Capture the cell that displays the provided text and extract its [x, y] central coordinate. 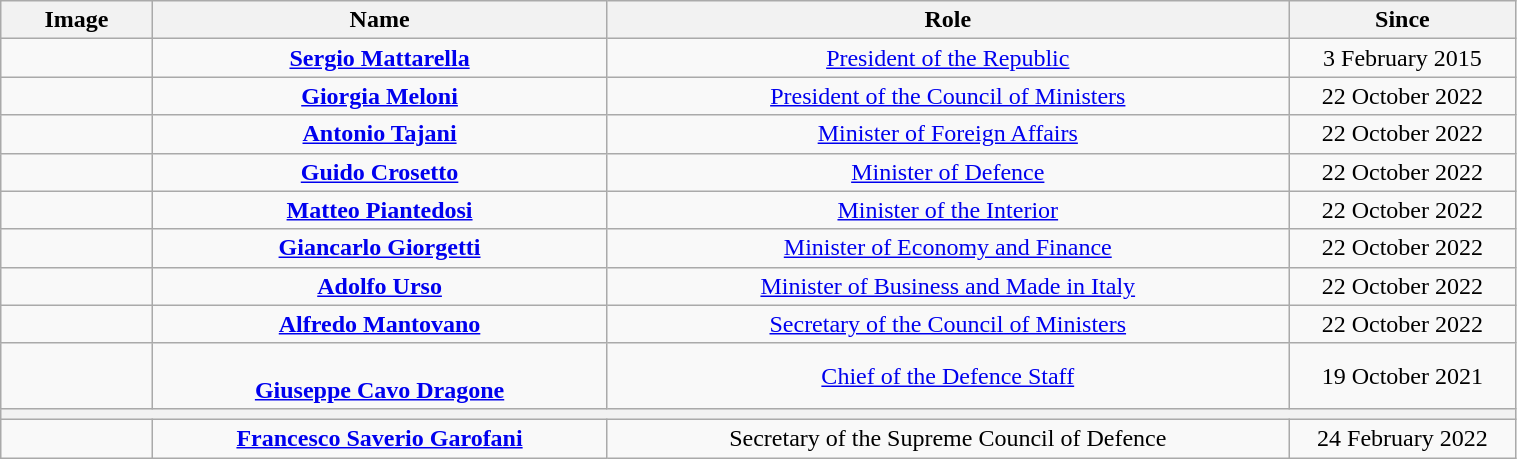
Alfredo Mantovano [380, 324]
Name [380, 20]
Secretary of the Supreme Council of Defence [948, 438]
Minister of the Interior [948, 210]
Image [77, 20]
Francesco Saverio Garofani [380, 438]
Secretary of the Council of Ministers [948, 324]
Minister of Economy and Finance [948, 248]
Antonio Tajani [380, 134]
3 February 2015 [1402, 58]
Adolfo Urso [380, 286]
Minister of Foreign Affairs [948, 134]
Minister of Business and Made in Italy [948, 286]
Giancarlo Giorgetti [380, 248]
Guido Crosetto [380, 172]
Chief of the Defence Staff [948, 376]
24 February 2022 [1402, 438]
President of the Republic [948, 58]
Minister of Defence [948, 172]
Giuseppe Cavo Dragone [380, 376]
President of the Council of Ministers [948, 96]
Since [1402, 20]
Role [948, 20]
Giorgia Meloni [380, 96]
19 October 2021 [1402, 376]
Matteo Piantedosi [380, 210]
Sergio Mattarella [380, 58]
